Search for the cell housing the specified text and yield its (X, Y) center coordinate. 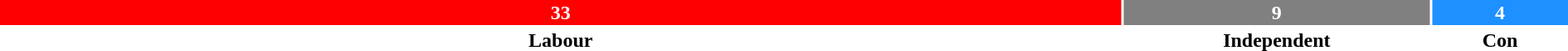
33 (561, 13)
4 (1500, 13)
9 (1278, 13)
